From the cell containing the given text, extract its center point as [X, Y] coordinate. 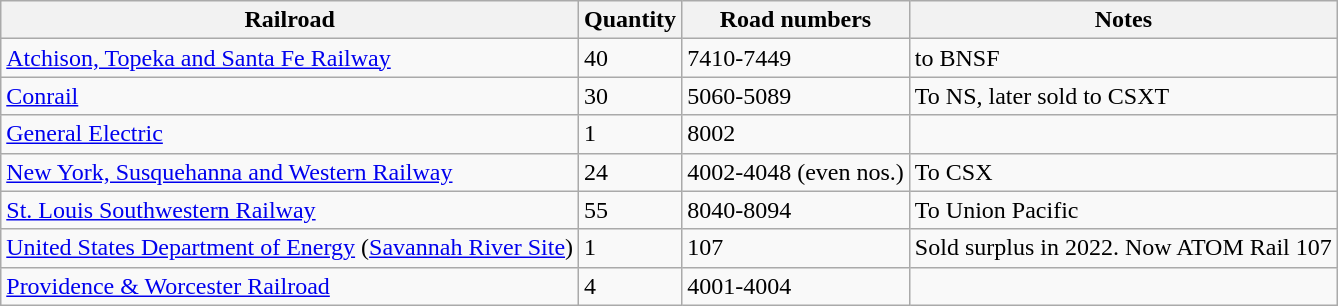
To Union Pacific [1123, 210]
8002 [796, 134]
4 [630, 286]
Notes [1123, 20]
4002-4048 (even nos.) [796, 172]
New York, Susquehanna and Western Railway [290, 172]
40 [630, 58]
St. Louis Southwestern Railway [290, 210]
Railroad [290, 20]
8040-8094 [796, 210]
Conrail [290, 96]
to BNSF [1123, 58]
To NS, later sold to CSXT [1123, 96]
24 [630, 172]
4001-4004 [796, 286]
55 [630, 210]
United States Department of Energy (Savannah River Site) [290, 248]
107 [796, 248]
Road numbers [796, 20]
General Electric [290, 134]
To CSX [1123, 172]
7410-7449 [796, 58]
Providence & Worcester Railroad [290, 286]
5060-5089 [796, 96]
30 [630, 96]
Quantity [630, 20]
Sold surplus in 2022. Now ATOM Rail 107 [1123, 248]
Atchison, Topeka and Santa Fe Railway [290, 58]
